Output the (X, Y) coordinate of the center of the cell containing the given text.  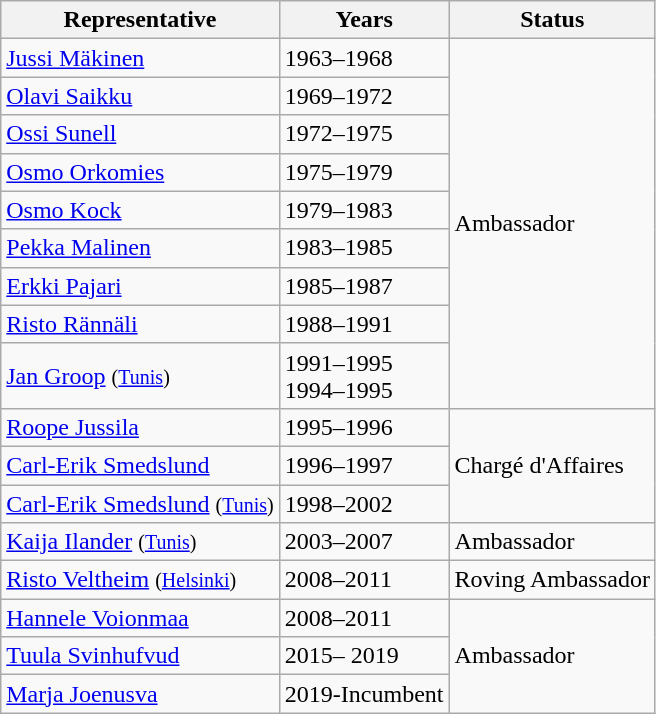
Status (552, 20)
1983–1985 (364, 248)
Erkki Pajari (140, 286)
1996–1997 (364, 465)
Osmo Orkomies (140, 172)
1979–1983 (364, 210)
Pekka Malinen (140, 248)
1975–1979 (364, 172)
2019-Incumbent (364, 694)
Osmo Kock (140, 210)
Hannele Voionmaa (140, 618)
Roving Ambassador (552, 580)
2015– 2019 (364, 656)
Kaija Ilander (Tunis) (140, 542)
Chargé d'Affaires (552, 465)
Jussi Mäkinen (140, 58)
1991–19951994–1995 (364, 376)
Marja Joenusva (140, 694)
1972–1975 (364, 134)
Risto Veltheim (Helsinki) (140, 580)
Risto Rännäli (140, 324)
1998–2002 (364, 503)
1988–1991 (364, 324)
Carl-Erik Smedslund (140, 465)
Ossi Sunell (140, 134)
1985–1987 (364, 286)
Carl-Erik Smedslund (Tunis) (140, 503)
Tuula Svinhufvud (140, 656)
1995–1996 (364, 427)
2003–2007 (364, 542)
Olavi Saikku (140, 96)
1963–1968 (364, 58)
Representative (140, 20)
Roope Jussila (140, 427)
1969–1972 (364, 96)
Jan Groop (Tunis) (140, 376)
Years (364, 20)
